Return the (x, y) coordinate for the center point of the cell that contains the specified text.  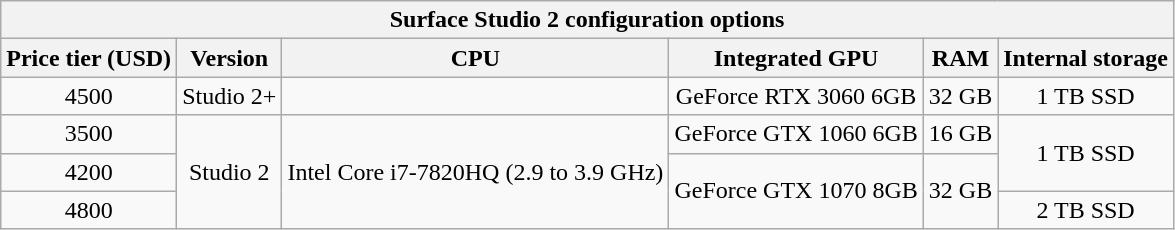
16 GB (960, 134)
Version (230, 58)
2 TB SSD (1086, 210)
Price tier (USD) (89, 58)
4500 (89, 96)
RAM (960, 58)
Intel Core i7-7820HQ (2.9 to 3.9 GHz) (476, 172)
4200 (89, 172)
GeForce RTX 3060 6GB (796, 96)
Studio 2+ (230, 96)
GeForce GTX 1060 6GB (796, 134)
4800 (89, 210)
Internal storage (1086, 58)
Integrated GPU (796, 58)
CPU (476, 58)
3500 (89, 134)
Studio 2 (230, 172)
GeForce GTX 1070 8GB (796, 191)
Surface Studio 2 configuration options (588, 20)
